Output the (x, y) coordinate of the center of the cell containing the given text.  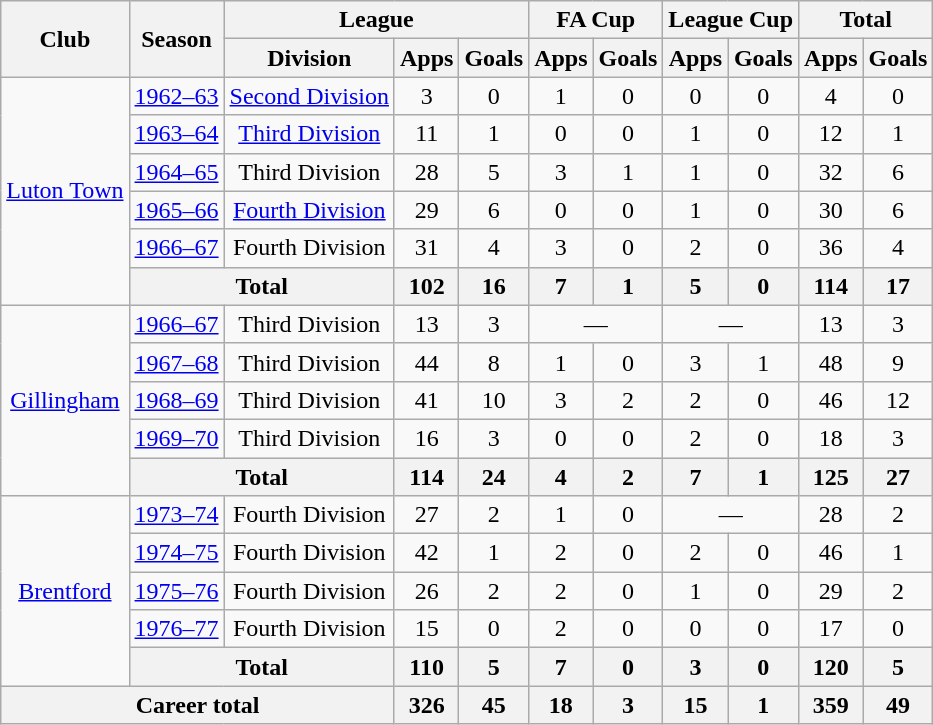
26 (426, 591)
Second Division (309, 96)
44 (426, 362)
9 (898, 362)
31 (426, 248)
11 (426, 134)
1962–63 (176, 96)
Season (176, 39)
Brentford (65, 591)
32 (831, 172)
1968–69 (176, 400)
45 (494, 705)
League (376, 20)
36 (831, 248)
110 (426, 667)
24 (494, 477)
48 (831, 362)
Luton Town (65, 191)
Gillingham (65, 400)
Career total (198, 705)
Division (309, 58)
1963–64 (176, 134)
1976–77 (176, 629)
FA Cup (596, 20)
1964–65 (176, 172)
10 (494, 400)
102 (426, 286)
326 (426, 705)
Club (65, 39)
42 (426, 553)
49 (898, 705)
8 (494, 362)
125 (831, 477)
1973–74 (176, 515)
1974–75 (176, 553)
359 (831, 705)
41 (426, 400)
30 (831, 210)
1965–66 (176, 210)
1975–76 (176, 591)
1969–70 (176, 438)
120 (831, 667)
1967–68 (176, 362)
League Cup (731, 20)
